From the cell containing the given text, extract its center point as (X, Y) coordinate. 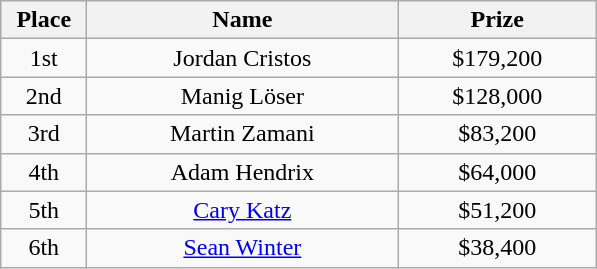
Place (44, 20)
Jordan Cristos (242, 58)
2nd (44, 96)
$179,200 (498, 58)
1st (44, 58)
5th (44, 210)
$83,200 (498, 134)
Prize (498, 20)
Cary Katz (242, 210)
$38,400 (498, 248)
$64,000 (498, 172)
$128,000 (498, 96)
3rd (44, 134)
Manig Löser (242, 96)
6th (44, 248)
Adam Hendrix (242, 172)
Sean Winter (242, 248)
$51,200 (498, 210)
Name (242, 20)
4th (44, 172)
Martin Zamani (242, 134)
